Search for the cell housing the specified text and yield its [x, y] center coordinate. 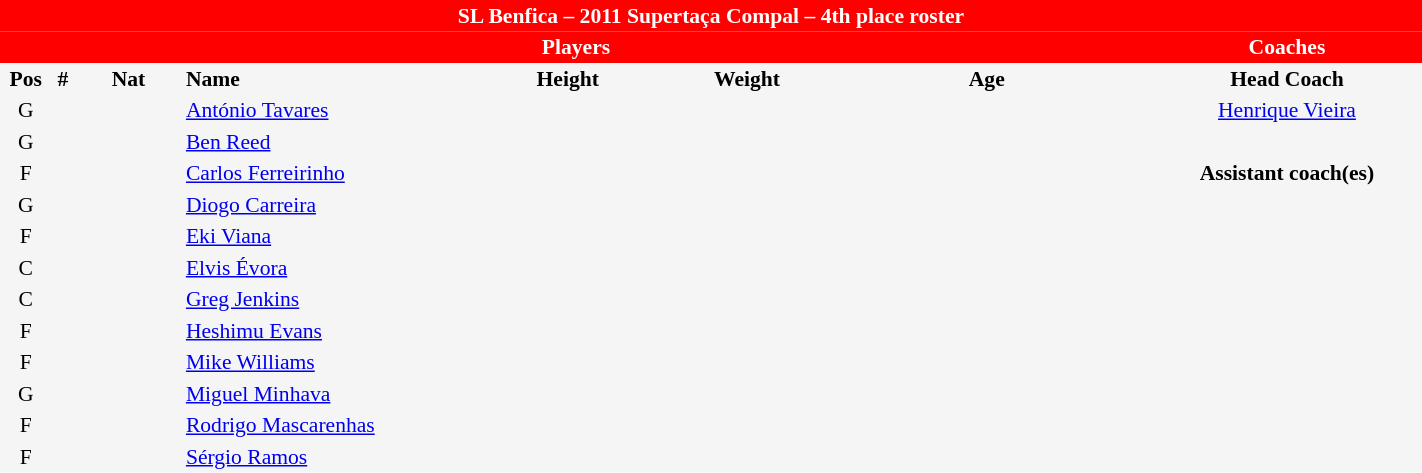
Pos [26, 79]
Players [576, 48]
Heshimu Evans [323, 331]
Coaches [1287, 48]
Henrique Vieira [1287, 110]
SL Benfica – 2011 Supertaça Compal – 4th place roster [711, 16]
Assistant coach(es) [1287, 174]
Ben Reed [323, 142]
Mike Williams [323, 362]
Name [323, 79]
Nat [128, 79]
Diogo Carreira [323, 205]
Rodrigo Mascarenhas [323, 426]
Carlos Ferreirinho [323, 174]
Height [568, 79]
Head Coach [1287, 79]
Greg Jenkins [323, 300]
Miguel Minhava [323, 394]
António Tavares [323, 110]
Sérgio Ramos [323, 457]
# [64, 79]
Eki Viana [323, 236]
Elvis Évora [323, 268]
Age [987, 79]
Weight [746, 79]
